Return the (x, y) coordinate for the center point of the cell that contains the specified text.  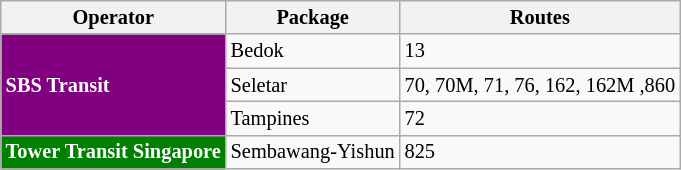
Package (313, 17)
825 (540, 152)
70, 70M, 71, 76, 162, 162M ,860 (540, 85)
Sembawang-Yishun (313, 152)
Tampines (313, 118)
SBS Transit (114, 84)
72 (540, 118)
13 (540, 51)
Bedok (313, 51)
Routes (540, 17)
Seletar (313, 85)
Operator (114, 17)
Tower Transit Singapore (114, 152)
